Detect which cell encompasses the target text, then output its (X, Y) center coordinate. 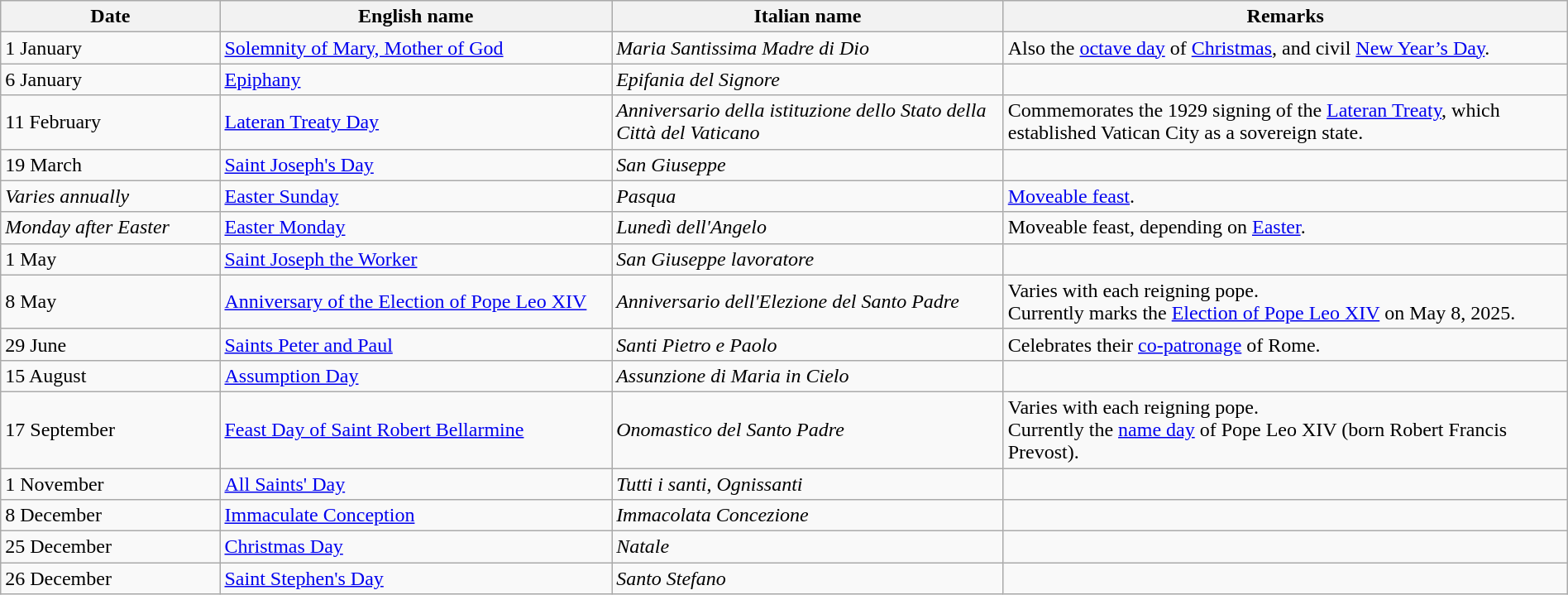
Lateran Treaty Day (416, 122)
Immacolata Concezione (808, 516)
Anniversary of the Election of Pope Leo XIV (416, 301)
Santo Stefano (808, 578)
17 September (111, 429)
8 December (111, 516)
25 December (111, 547)
Saint Joseph the Worker (416, 259)
Monday after Easter (111, 228)
All Saints' Day (416, 484)
Anniversario dell'Elezione del Santo Padre (808, 301)
Assumption Day (416, 376)
15 August (111, 376)
Onomastico del Santo Padre (808, 429)
Varies annually (111, 196)
Tutti i santi, Ognissanti (808, 484)
Moveable feast, depending on Easter. (1285, 228)
1 May (111, 259)
Remarks (1285, 17)
26 December (111, 578)
Easter Sunday (416, 196)
1 November (111, 484)
Saint Stephen's Day (416, 578)
Easter Monday (416, 228)
Italian name (808, 17)
San Giuseppe lavoratore (808, 259)
San Giuseppe (808, 165)
Santi Pietro e Paolo (808, 344)
English name (416, 17)
Immaculate Conception (416, 516)
Celebrates their co-patronage of Rome. (1285, 344)
Also the octave day of Christmas, and civil New Year’s Day. (1285, 48)
Commemorates the 1929 signing of the Lateran Treaty, which established Vatican City as a sovereign state. (1285, 122)
6 January (111, 79)
Saints Peter and Paul (416, 344)
Maria Santissima Madre di Dio (808, 48)
Feast Day of Saint Robert Bellarmine (416, 429)
Natale (808, 547)
Lunedì dell'Angelo (808, 228)
19 March (111, 165)
Epiphany (416, 79)
Saint Joseph's Day (416, 165)
29 June (111, 344)
Varies with each reigning pope.Currently the name day of Pope Leo XIV (born Robert Francis Prevost). (1285, 429)
Pasqua (808, 196)
Solemnity of Mary, Mother of God (416, 48)
Moveable feast. (1285, 196)
11 February (111, 122)
Date (111, 17)
Assunzione di Maria in Cielo (808, 376)
1 January (111, 48)
Epifania del Signore (808, 79)
Varies with each reigning pope.Currently marks the Election of Pope Leo XIV on May 8, 2025. (1285, 301)
Anniversario della istituzione dello Stato della Città del Vaticano (808, 122)
8 May (111, 301)
Christmas Day (416, 547)
